Return (X, Y) of the center of cell containing provided text 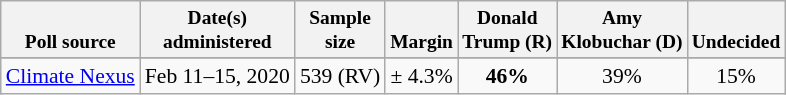
Samplesize (340, 30)
15% (736, 76)
AmyKlobuchar (D) (622, 30)
Undecided (736, 30)
539 (RV) (340, 76)
Date(s)administered (218, 30)
Feb 11–15, 2020 (218, 76)
Margin (421, 30)
DonaldTrump (R) (508, 30)
Poll source (70, 30)
Climate Nexus (70, 76)
± 4.3% (421, 76)
46% (508, 76)
39% (622, 76)
